Return [x, y] of the center of cell containing provided text 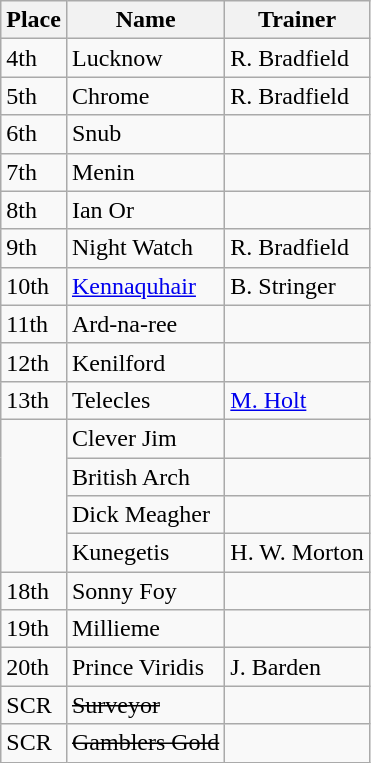
11th [34, 324]
10th [34, 286]
Millieme [145, 629]
Night Watch [145, 248]
Chrome [145, 96]
Kunegetis [145, 553]
19th [34, 629]
6th [34, 134]
Clever Jim [145, 438]
B. Stringer [297, 286]
J. Barden [297, 667]
M. Holt [297, 400]
Surveyor [145, 705]
5th [34, 96]
H. W. Morton [297, 553]
20th [34, 667]
Place [34, 20]
4th [34, 58]
Ard-na-ree [145, 324]
Name [145, 20]
Dick Meagher [145, 515]
Telecles [145, 400]
Gamblers Gold [145, 743]
18th [34, 591]
13th [34, 400]
Ian Or [145, 210]
8th [34, 210]
Kennaquhair [145, 286]
12th [34, 362]
Menin [145, 172]
Prince Viridis [145, 667]
Kenilford [145, 362]
Snub [145, 134]
Lucknow [145, 58]
British Arch [145, 477]
Trainer [297, 20]
7th [34, 172]
Sonny Foy [145, 591]
9th [34, 248]
